From the cell containing the given text, extract its center point as (x, y) coordinate. 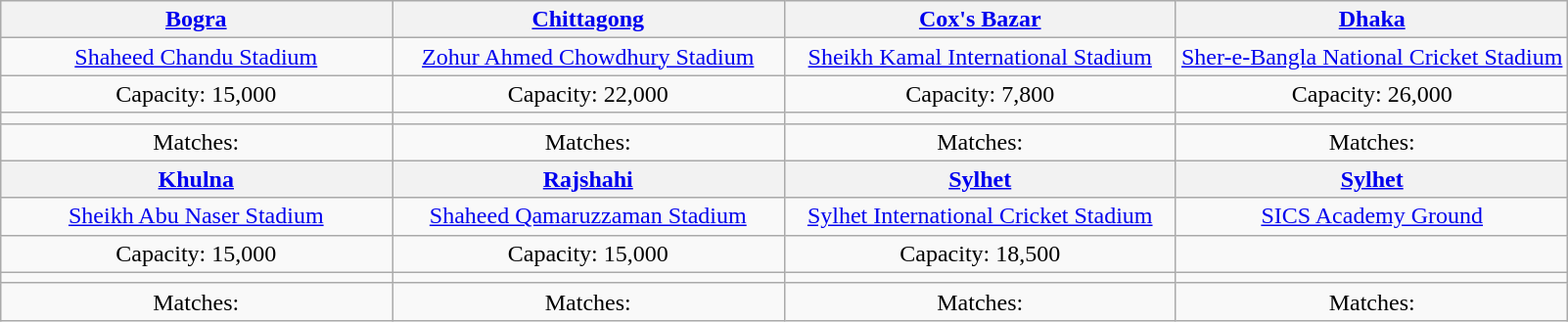
Sylhet International Cricket Stadium (980, 216)
Chittagong (588, 20)
SICS Academy Ground (1371, 216)
Cox's Bazar (980, 20)
Capacity: 7,800 (980, 94)
Capacity: 18,500 (980, 253)
Capacity: 26,000 (1371, 94)
Capacity: 22,000 (588, 94)
Sheikh Kamal International Stadium (980, 57)
Bogra (196, 20)
Shaheed Qamaruzzaman Stadium (588, 216)
Dhaka (1371, 20)
Shaheed Chandu Stadium (196, 57)
Rajshahi (588, 179)
Sher-e-Bangla National Cricket Stadium (1371, 57)
Zohur Ahmed Chowdhury Stadium (588, 57)
Sheikh Abu Naser Stadium (196, 216)
Khulna (196, 179)
